Capture the cell that displays the provided text and extract its [X, Y] central coordinate. 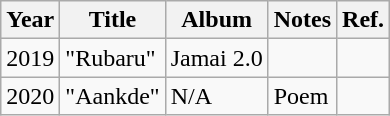
Jamai 2.0 [216, 58]
Poem [302, 96]
"Rubaru" [112, 58]
Ref. [364, 20]
Album [216, 20]
Year [30, 20]
N/A [216, 96]
Title [112, 20]
Notes [302, 20]
"Aankde" [112, 96]
2019 [30, 58]
2020 [30, 96]
